Pinpoint the cell where the given text exists, returning its [x, y] midpoint coordinate. 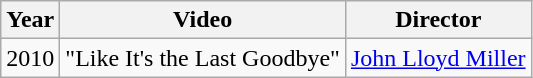
Director [438, 20]
2010 [30, 58]
Year [30, 20]
"Like It's the Last Goodbye" [203, 58]
John Lloyd Miller [438, 58]
Video [203, 20]
